Detect which cell encompasses the target text, then output its [X, Y] center coordinate. 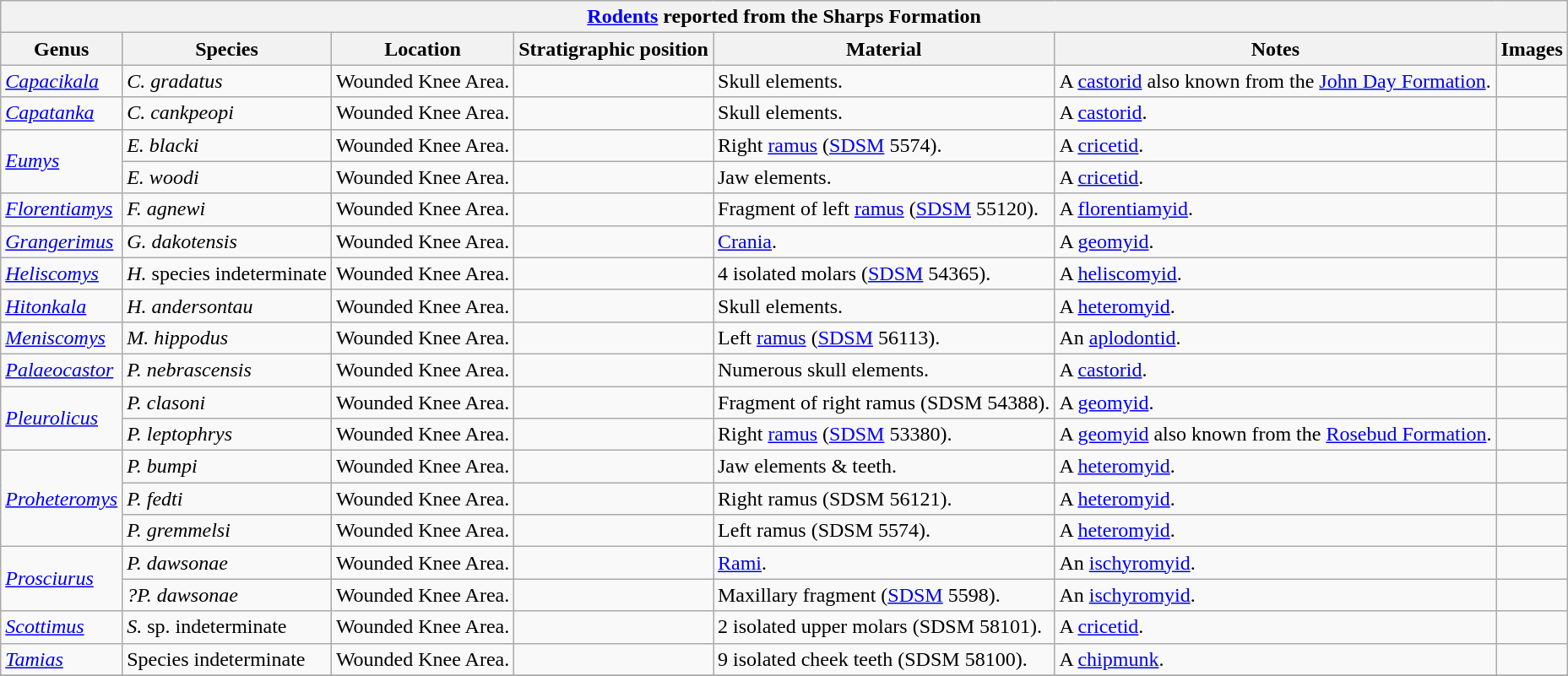
A florentiamyid. [1275, 209]
Notes [1275, 49]
Palaeocastor [62, 370]
F. agnewi [227, 209]
M. hippodus [227, 338]
Capatanka [62, 113]
P. dawsonae [227, 563]
Left ramus (SDSM 56113). [883, 338]
A heliscomyid. [1275, 273]
Numerous skull elements. [883, 370]
Pleurolicus [62, 419]
Fragment of right ramus (SDSM 54388). [883, 403]
S. sp. indeterminate [227, 627]
Rodents reported from the Sharps Formation [784, 17]
C. gradatus [227, 81]
P. nebrascensis [227, 370]
Scottimus [62, 627]
An aplodontid. [1275, 338]
Stratigraphic position [614, 49]
P. leptophrys [227, 435]
A geomyid also known from the Rosebud Formation. [1275, 435]
Crania. [883, 241]
Location [422, 49]
Images [1532, 49]
E. blacki [227, 145]
C. cankpeopi [227, 113]
Jaw elements. [883, 177]
Left ramus (SDSM 5574). [883, 531]
P. bumpi [227, 467]
H. species indeterminate [227, 273]
4 isolated molars (SDSM 54365). [883, 273]
H. andersontau [227, 306]
Heliscomys [62, 273]
Genus [62, 49]
Rami. [883, 563]
A castorid also known from the John Day Formation. [1275, 81]
9 isolated cheek teeth (SDSM 58100). [883, 659]
P. fedti [227, 499]
A chipmunk. [1275, 659]
Right ramus (SDSM 56121). [883, 499]
Species [227, 49]
Hitonkala [62, 306]
2 isolated upper molars (SDSM 58101). [883, 627]
Florentiamys [62, 209]
Capacikala [62, 81]
Proheteromys [62, 499]
P. gremmelsi [227, 531]
Right ramus (SDSM 53380). [883, 435]
G. dakotensis [227, 241]
Fragment of left ramus (SDSM 55120). [883, 209]
P. clasoni [227, 403]
Jaw elements & teeth. [883, 467]
Maxillary fragment (SDSM 5598). [883, 595]
Species indeterminate [227, 659]
Meniscomys [62, 338]
Material [883, 49]
Grangerimus [62, 241]
Tamias [62, 659]
E. woodi [227, 177]
Right ramus (SDSM 5574). [883, 145]
Eumys [62, 161]
?P. dawsonae [227, 595]
Prosciurus [62, 579]
